Locate the cell with the specified text and output its (X, Y) center coordinate. 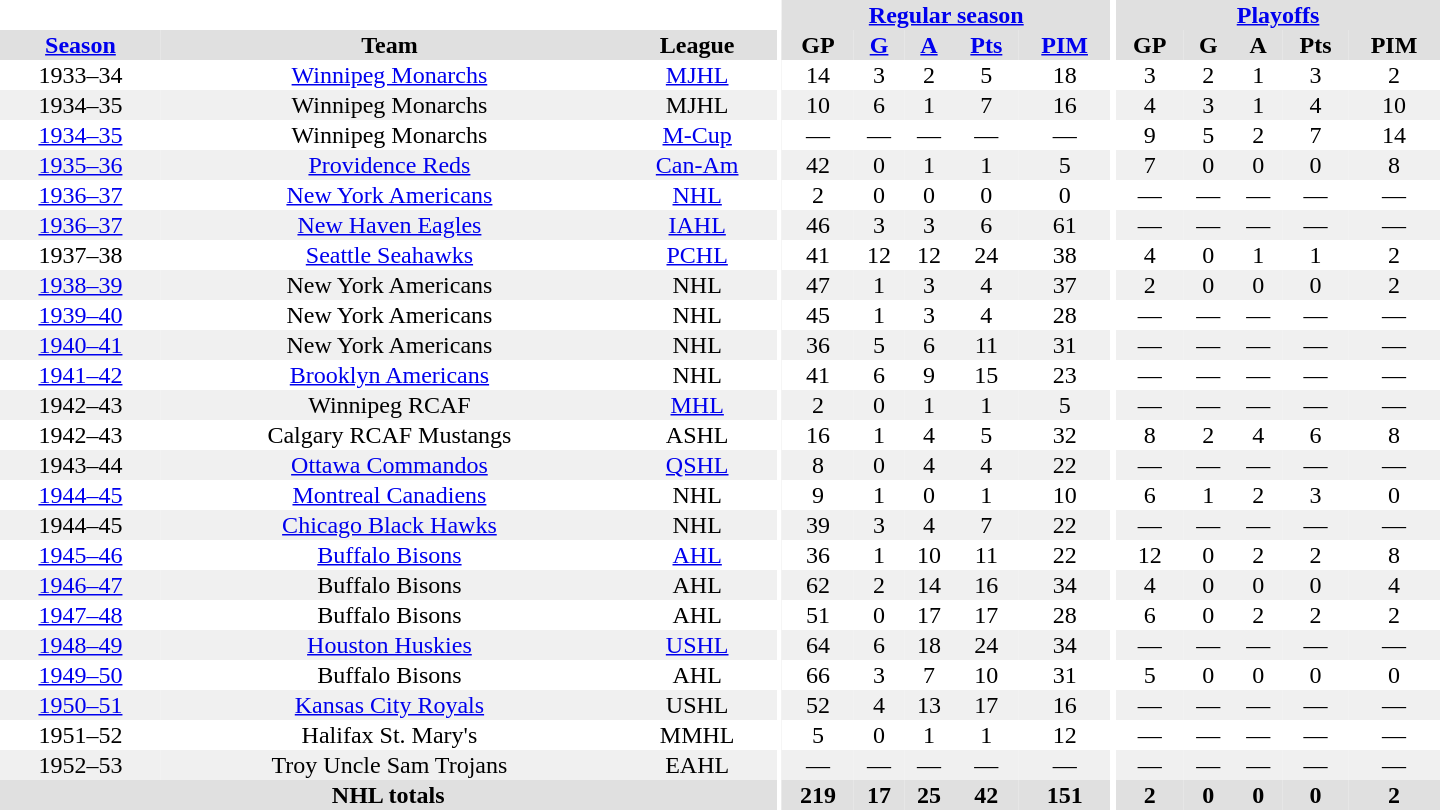
PCHL (697, 255)
QSHL (697, 465)
Montreal Canadiens (390, 495)
1951–52 (80, 735)
Houston Huskies (390, 645)
38 (1065, 255)
1941–42 (80, 375)
1935–36 (80, 165)
Kansas City Royals (390, 705)
37 (1065, 285)
Season (80, 45)
219 (818, 795)
MMHL (697, 735)
39 (818, 525)
1939–40 (80, 315)
1937–38 (80, 255)
52 (818, 705)
1940–41 (80, 345)
47 (818, 285)
Chicago Black Hawks (390, 525)
1946–47 (80, 585)
1952–53 (80, 765)
ASHL (697, 435)
Seattle Seahawks (390, 255)
M-Cup (697, 135)
61 (1065, 225)
1947–48 (80, 615)
Can-Am (697, 165)
New Haven Eagles (390, 225)
64 (818, 645)
151 (1065, 795)
45 (818, 315)
51 (818, 615)
Playoffs (1278, 15)
Troy Uncle Sam Trojans (390, 765)
Regular season (946, 15)
Team (390, 45)
1945–46 (80, 555)
66 (818, 675)
League (697, 45)
1933–34 (80, 75)
Providence Reds (390, 165)
1938–39 (80, 285)
15 (986, 375)
MHL (697, 405)
EAHL (697, 765)
1949–50 (80, 675)
IAHL (697, 225)
NHL totals (388, 795)
Brooklyn Americans (390, 375)
32 (1065, 435)
23 (1065, 375)
13 (929, 705)
1950–51 (80, 705)
Calgary RCAF Mustangs (390, 435)
Winnipeg RCAF (390, 405)
25 (929, 795)
1943–44 (80, 465)
Halifax St. Mary's (390, 735)
46 (818, 225)
Ottawa Commandos (390, 465)
1948–49 (80, 645)
62 (818, 585)
